Find where the given text appears and provide that cell's center as [X, Y] coordinate. 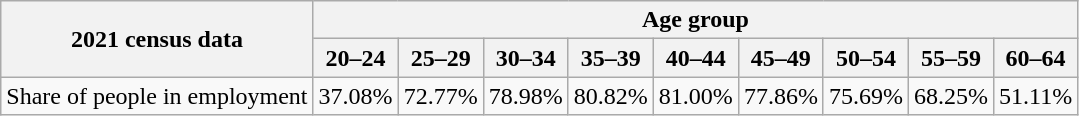
25–29 [440, 58]
55–59 [950, 58]
35–39 [610, 58]
Share of people in employment [157, 96]
Age group [696, 20]
78.98% [526, 96]
2021 census data [157, 39]
51.11% [1036, 96]
60–64 [1036, 58]
68.25% [950, 96]
80.82% [610, 96]
77.86% [780, 96]
40–44 [696, 58]
37.08% [356, 96]
50–54 [866, 58]
72.77% [440, 96]
45–49 [780, 58]
81.00% [696, 96]
30–34 [526, 58]
20–24 [356, 58]
75.69% [866, 96]
